Detect which cell encompasses the target text, then output its [X, Y] center coordinate. 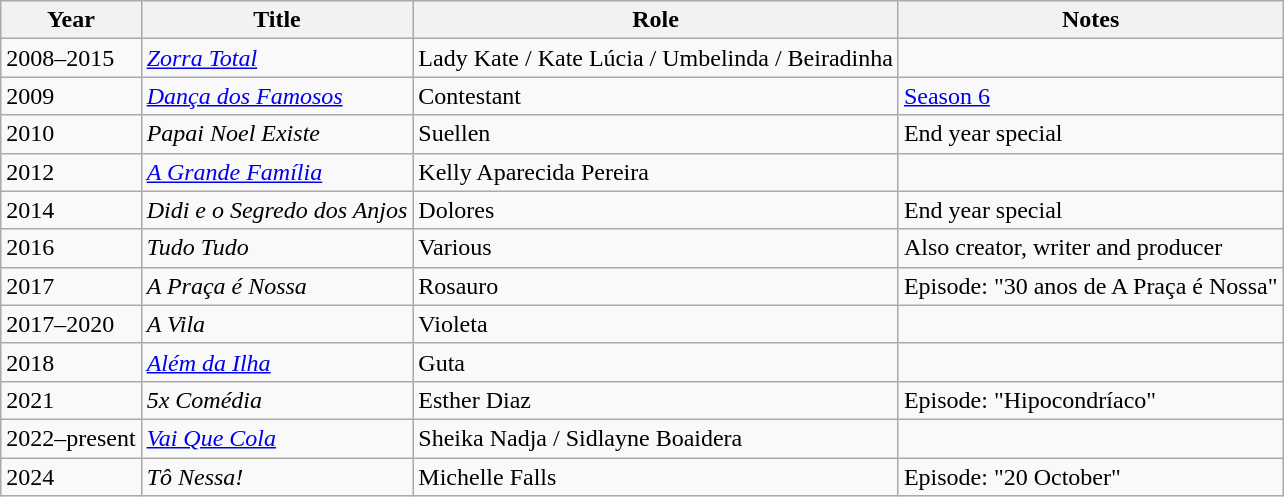
Suellen [656, 134]
Guta [656, 362]
Papai Noel Existe [277, 134]
Didi e o Segredo dos Anjos [277, 210]
Esther Diaz [656, 400]
Contestant [656, 96]
2012 [71, 172]
2022–present [71, 438]
Zorra Total [277, 58]
Title [277, 20]
2009 [71, 96]
2018 [71, 362]
A Vila [277, 324]
Tô Nessa! [277, 477]
Also creator, writer and producer [1090, 248]
Episode: "20 October" [1090, 477]
2021 [71, 400]
Michelle Falls [656, 477]
Sheika Nadja / Sidlayne Boaidera [656, 438]
Role [656, 20]
2017 [71, 286]
Tudo Tudo [277, 248]
Season 6 [1090, 96]
2016 [71, 248]
Dança dos Famosos [277, 96]
Episode: "Hipocondríaco" [1090, 400]
Além da Ilha [277, 362]
2017–2020 [71, 324]
2008–2015 [71, 58]
Violeta [656, 324]
2010 [71, 134]
Dolores [656, 210]
Lady Kate / Kate Lúcia / Umbelinda / Beiradinha [656, 58]
Vai Que Cola [277, 438]
Rosauro [656, 286]
Episode: "30 anos de A Praça é Nossa" [1090, 286]
Kelly Aparecida Pereira [656, 172]
2024 [71, 477]
5x Comédia [277, 400]
Various [656, 248]
Notes [1090, 20]
2014 [71, 210]
A Grande Família [277, 172]
A Praça é Nossa [277, 286]
Year [71, 20]
